Pinpoint the cell where the given text exists, returning its [x, y] midpoint coordinate. 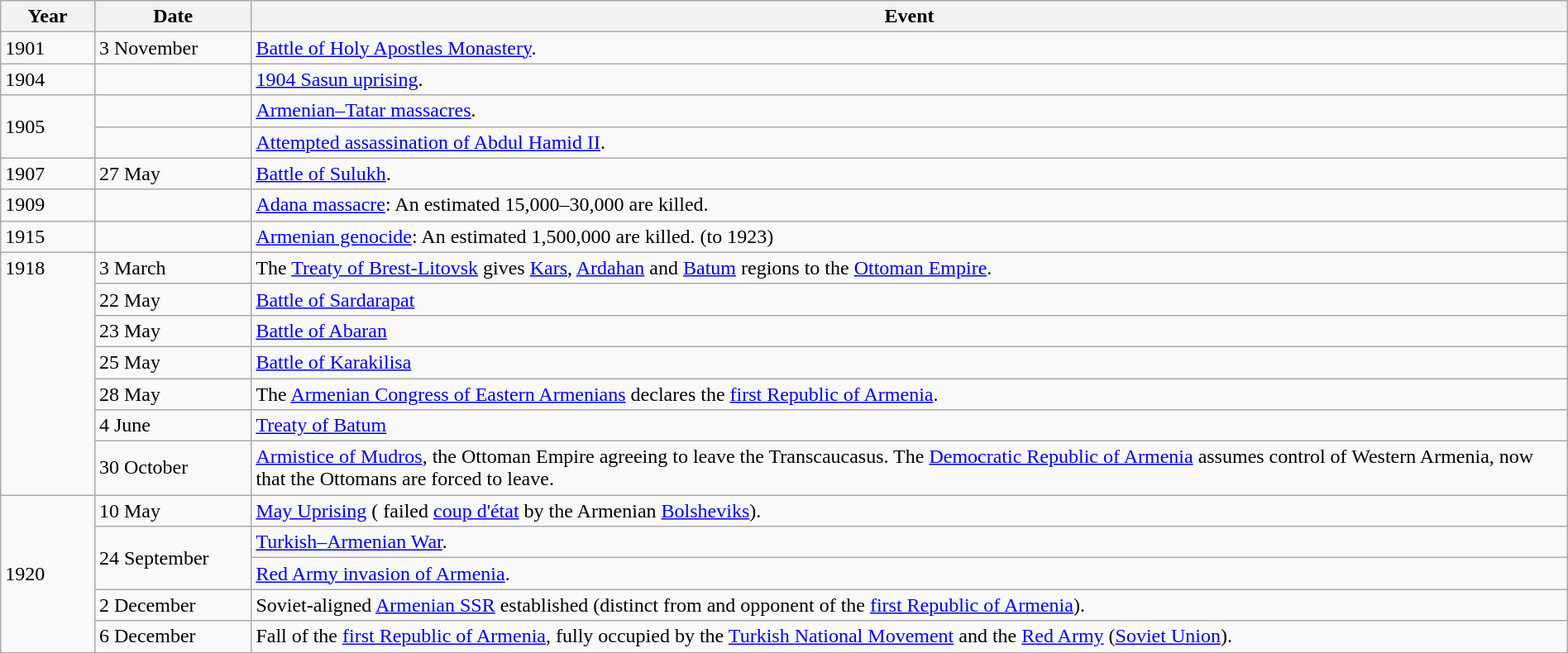
1905 [48, 126]
Event [910, 17]
24 September [172, 558]
30 October [172, 468]
Attempted assassination of Abdul Hamid II. [910, 142]
Armenian–Tatar massacres. [910, 111]
Adana massacre: An estimated 15,000–30,000 are killed. [910, 205]
6 December [172, 636]
Battle of Sulukh. [910, 174]
27 May [172, 174]
28 May [172, 394]
Treaty of Batum [910, 426]
23 May [172, 331]
2 December [172, 605]
1901 [48, 48]
The Treaty of Brest-Litovsk gives Kars, Ardahan and Batum regions to the Ottoman Empire. [910, 268]
1920 [48, 574]
Armenian genocide: An estimated 1,500,000 are killed. (to 1923) [910, 236]
Soviet-aligned Armenian SSR established (distinct from and opponent of the first Republic of Armenia). [910, 605]
1907 [48, 174]
1904 Sasun uprising. [910, 79]
25 May [172, 362]
1918 [48, 374]
Battle of Karakilisa [910, 362]
1909 [48, 205]
Battle of Holy Apostles Monastery. [910, 48]
Turkish–Armenian War. [910, 542]
Date [172, 17]
1915 [48, 236]
The Armenian Congress of Eastern Armenians declares the first Republic of Armenia. [910, 394]
10 May [172, 511]
Year [48, 17]
1904 [48, 79]
4 June [172, 426]
22 May [172, 299]
May Uprising ( failed coup d'état by the Armenian Bolsheviks). [910, 511]
Fall of the first Republic of Armenia, fully occupied by the Turkish National Movement and the Red Army (Soviet Union). [910, 636]
Red Army invasion of Armenia. [910, 574]
Battle of Sardarapat [910, 299]
Battle of Abaran [910, 331]
3 November [172, 48]
3 March [172, 268]
